Detect which cell encompasses the target text, then output its [X, Y] center coordinate. 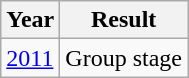
2011 [30, 58]
Result [124, 20]
Year [30, 20]
Group stage [124, 58]
